From the cell containing the given text, extract its center point as (X, Y) coordinate. 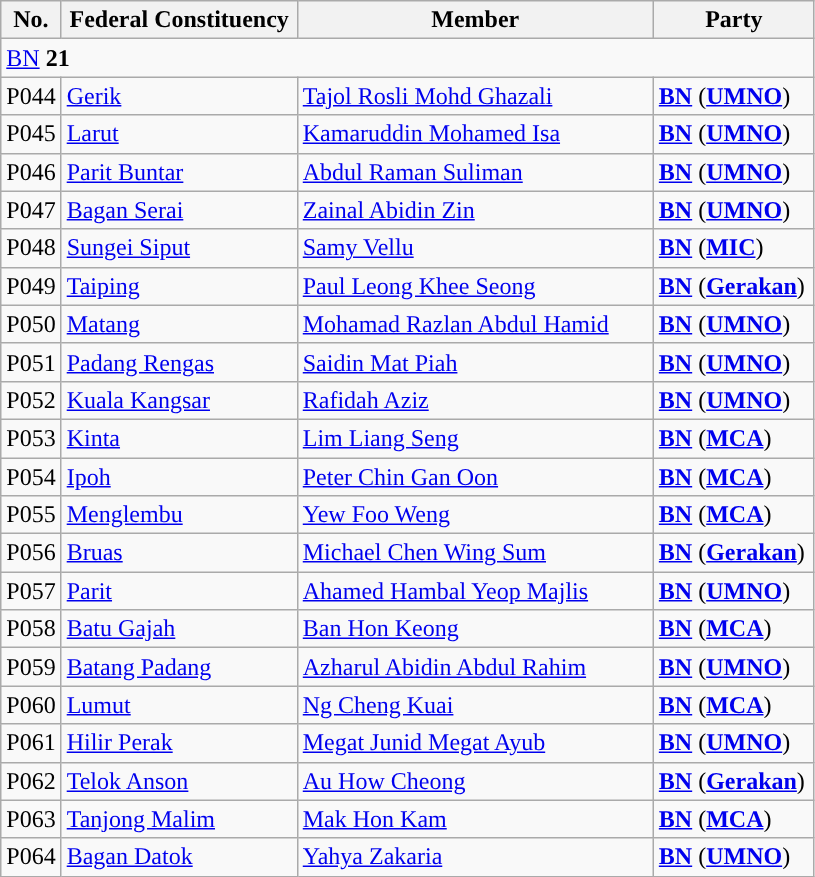
Michael Chen Wing Sum (475, 553)
Batu Gajah (179, 629)
BN (MIC) (734, 248)
Kamaruddin Mohamed Isa (475, 134)
Padang Rengas (179, 362)
Ban Hon Keong (475, 629)
Federal Constituency (179, 20)
Lumut (179, 705)
Larut (179, 134)
Mohamad Razlan Abdul Hamid (475, 324)
P061 (31, 743)
Ipoh (179, 477)
Parit (179, 591)
P057 (31, 591)
Menglembu (179, 515)
Tajol Rosli Mohd Ghazali (475, 96)
Batang Padang (179, 667)
P045 (31, 134)
P063 (31, 819)
P046 (31, 172)
Taiping (179, 286)
Parit Buntar (179, 172)
P060 (31, 705)
Gerik (179, 96)
Ng Cheng Kuai (475, 705)
Saidin Mat Piah (475, 362)
BN 21 (408, 58)
Sungei Siput (179, 248)
Telok Anson (179, 781)
P047 (31, 210)
P049 (31, 286)
No. (31, 20)
Member (475, 20)
P054 (31, 477)
Tanjong Malim (179, 819)
P053 (31, 438)
Party (734, 20)
Ahamed Hambal Yeop Majlis (475, 591)
P059 (31, 667)
Kuala Kangsar (179, 400)
Au How Cheong (475, 781)
P051 (31, 362)
Samy Vellu (475, 248)
Yahya Zakaria (475, 857)
Matang (179, 324)
Bagan Serai (179, 210)
P055 (31, 515)
Bruas (179, 553)
Megat Junid Megat Ayub (475, 743)
P056 (31, 553)
Yew Foo Weng (475, 515)
Peter Chin Gan Oon (475, 477)
Zainal Abidin Zin (475, 210)
P050 (31, 324)
Abdul Raman Suliman (475, 172)
Hilir Perak (179, 743)
Rafidah Aziz (475, 400)
P052 (31, 400)
P062 (31, 781)
P048 (31, 248)
Bagan Datok (179, 857)
Azharul Abidin Abdul Rahim (475, 667)
P044 (31, 96)
Paul Leong Khee Seong (475, 286)
P064 (31, 857)
Mak Hon Kam (475, 819)
Lim Liang Seng (475, 438)
Kinta (179, 438)
P058 (31, 629)
